From the cell containing the given text, extract its center point as (X, Y) coordinate. 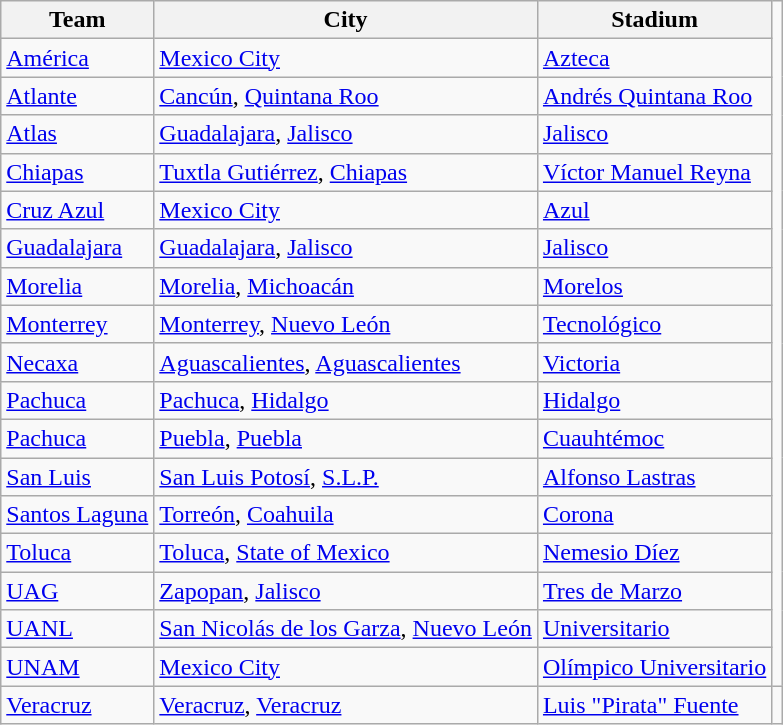
Veracruz, Veracruz (346, 705)
Stadium (654, 20)
San Nicolás de los Garza, Nuevo León (346, 629)
Chiapas (78, 172)
Nemesio Díez (654, 553)
Morelia, Michoacán (346, 286)
Luis "Pirata" Fuente (654, 705)
Morelos (654, 286)
Hidalgo (654, 400)
Cancún, Quintana Roo (346, 96)
Necaxa (78, 362)
Puebla, Puebla (346, 438)
Victoria (654, 362)
Zapopan, Jalisco (346, 591)
Tuxtla Gutiérrez, Chiapas (346, 172)
Tres de Marzo (654, 591)
Monterrey, Nuevo León (346, 324)
Pachuca, Hidalgo (346, 400)
Morelia (78, 286)
Aguascalientes, Aguascalientes (346, 362)
UAG (78, 591)
Atlas (78, 134)
Azteca (654, 58)
Atlante (78, 96)
Víctor Manuel Reyna (654, 172)
Guadalajara (78, 248)
Cuauhtémoc (654, 438)
Monterrey (78, 324)
San Luis Potosí, S.L.P. (346, 477)
Tecnológico (654, 324)
Santos Laguna (78, 515)
Toluca, State of Mexico (346, 553)
UNAM (78, 667)
City (346, 20)
Universitario (654, 629)
UANL (78, 629)
Toluca (78, 553)
Cruz Azul (78, 210)
Corona (654, 515)
Andrés Quintana Roo (654, 96)
América (78, 58)
San Luis (78, 477)
Team (78, 20)
Veracruz (78, 705)
Olímpico Universitario (654, 667)
Azul (654, 210)
Alfonso Lastras (654, 477)
Torreón, Coahuila (346, 515)
